From the cell containing the given text, extract its center point as (x, y) coordinate. 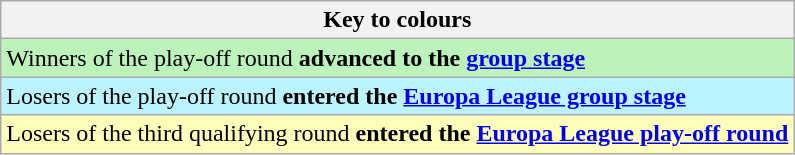
Losers of the third qualifying round entered the Europa League play-off round (398, 134)
Losers of the play-off round entered the Europa League group stage (398, 96)
Winners of the play-off round advanced to the group stage (398, 58)
Key to colours (398, 20)
